Locate the cell with the specified text and output its [X, Y] center coordinate. 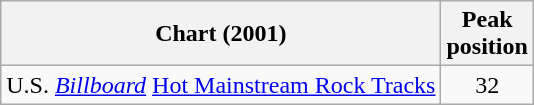
Peakposition [487, 34]
U.S. Billboard Hot Mainstream Rock Tracks [221, 85]
32 [487, 85]
Chart (2001) [221, 34]
